Return (x, y) of the center of cell containing provided text 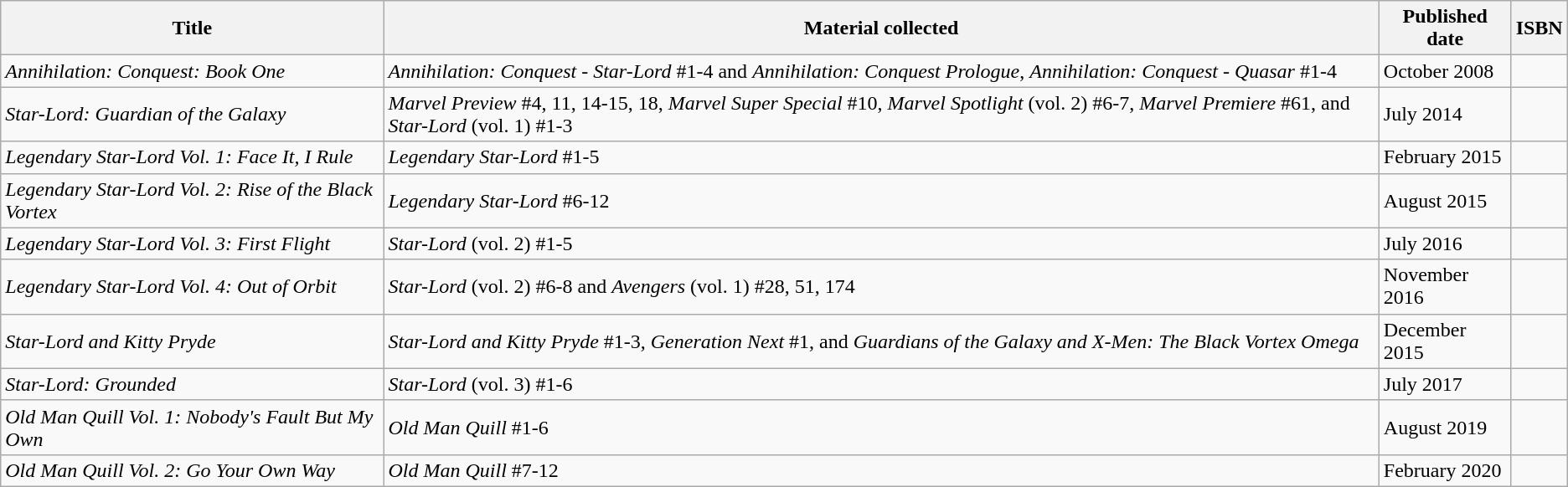
Legendary Star-Lord Vol. 2: Rise of the Black Vortex (193, 201)
July 2016 (1445, 243)
Old Man Quill Vol. 1: Nobody's Fault But My Own (193, 427)
Star-Lord (vol. 2) #6-8 and Avengers (vol. 1) #28, 51, 174 (881, 286)
Star-Lord: Guardian of the Galaxy (193, 114)
October 2008 (1445, 71)
Star-Lord and Kitty Pryde (193, 341)
Star-Lord (vol. 3) #1-6 (881, 384)
Legendary Star-Lord #6-12 (881, 201)
Old Man Quill Vol. 2: Go Your Own Way (193, 470)
Annihilation: Conquest: Book One (193, 71)
Annihilation: Conquest - Star-Lord #1-4 and Annihilation: Conquest Prologue, Annihilation: Conquest - Quasar #1-4 (881, 71)
Star-Lord (vol. 2) #1-5 (881, 243)
Legendary Star-Lord #1-5 (881, 157)
Material collected (881, 28)
Legendary Star-Lord Vol. 4: Out of Orbit (193, 286)
Star-Lord and Kitty Pryde #1-3, Generation Next #1, and Guardians of the Galaxy and X-Men: The Black Vortex Omega (881, 341)
Legendary Star-Lord Vol. 1: Face It, I Rule (193, 157)
February 2020 (1445, 470)
August 2019 (1445, 427)
Old Man Quill #7-12 (881, 470)
Title (193, 28)
Marvel Preview #4, 11, 14-15, 18, Marvel Super Special #10, Marvel Spotlight (vol. 2) #6-7, Marvel Premiere #61, and Star-Lord (vol. 1) #1-3 (881, 114)
November 2016 (1445, 286)
Star-Lord: Grounded (193, 384)
July 2014 (1445, 114)
Legendary Star-Lord Vol. 3: First Flight (193, 243)
December 2015 (1445, 341)
ISBN (1540, 28)
Old Man Quill #1-6 (881, 427)
February 2015 (1445, 157)
Published date (1445, 28)
July 2017 (1445, 384)
August 2015 (1445, 201)
